Output the [X, Y] coordinate of the center of the cell containing the given text.  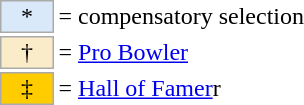
† [27, 52]
* [27, 16]
‡ [27, 88]
